Find where the given text appears and provide that cell's center as (x, y) coordinate. 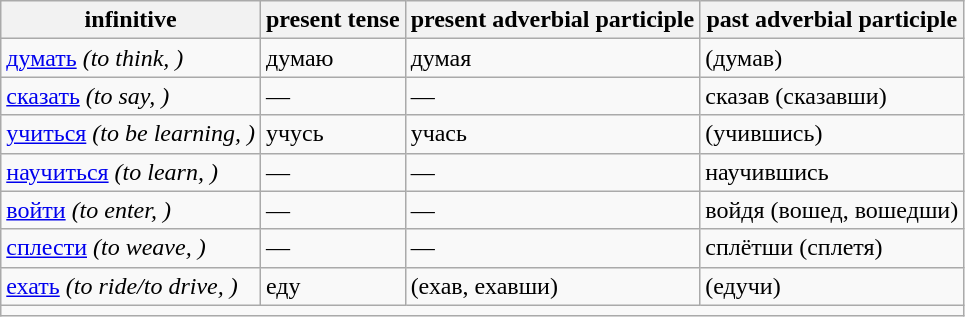
сплётши (сплетя) (832, 248)
(думав) (832, 58)
учусь (332, 134)
научиться (to learn, ) (131, 172)
думать (to think, ) (131, 58)
еду (332, 286)
(едучи) (832, 286)
infinitive (131, 20)
present adverbial participle (552, 20)
past adverbial participle (832, 20)
ехать (to ride/to drive, ) (131, 286)
(учившись) (832, 134)
войти (to enter, ) (131, 210)
сказав (сказавши) (832, 96)
думая (552, 58)
сказать (to say, ) (131, 96)
(ехав, ехавши) (552, 286)
войдя (вошед, вошедши) (832, 210)
думаю (332, 58)
учиться (to be learning, ) (131, 134)
учась (552, 134)
present tense (332, 20)
научившись (832, 172)
сплести (to weave, ) (131, 248)
